Find where the given text appears and provide that cell's center as (x, y) coordinate. 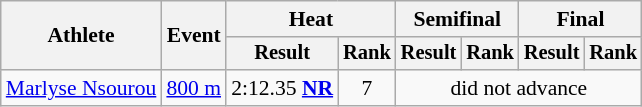
Marlyse Nsourou (82, 88)
Final (580, 19)
Heat (311, 19)
800 m (194, 88)
did not advance (519, 88)
Event (194, 36)
Athlete (82, 36)
7 (367, 88)
Semifinal (458, 19)
2:12.35 NR (282, 88)
